For the text-containing cell, return its midpoint in (x, y) coordinate format. 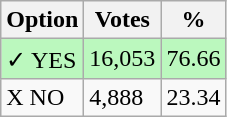
✓ YES (42, 59)
Votes (122, 20)
23.34 (194, 97)
Option (42, 20)
76.66 (194, 59)
% (194, 20)
4,888 (122, 97)
X NO (42, 97)
16,053 (122, 59)
